Capture the cell that displays the provided text and extract its [x, y] central coordinate. 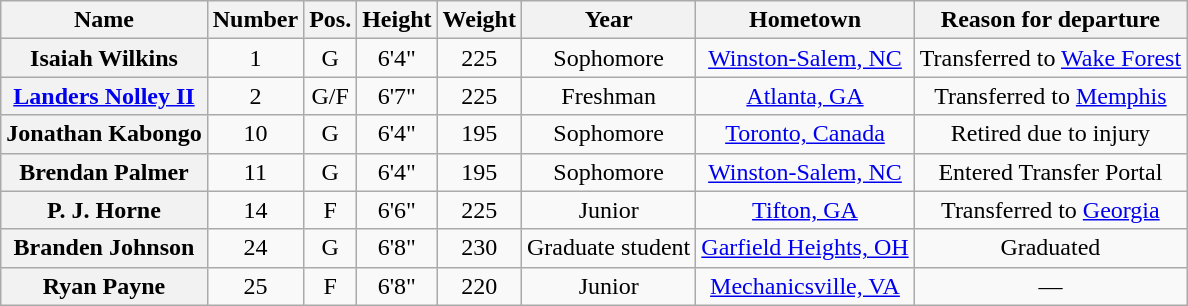
230 [479, 248]
Graduate student [608, 248]
Weight [479, 20]
Atlanta, GA [805, 96]
Hometown [805, 20]
Jonathan Kabongo [104, 134]
2 [255, 96]
Brendan Palmer [104, 172]
Graduated [1050, 248]
220 [479, 286]
14 [255, 210]
6'7" [397, 96]
Mechanicsville, VA [805, 286]
Transferred to Memphis [1050, 96]
Year [608, 20]
Isaiah Wilkins [104, 58]
11 [255, 172]
G/F [330, 96]
Pos. [330, 20]
Number [255, 20]
6'6" [397, 210]
P. J. Horne [104, 210]
Tifton, GA [805, 210]
24 [255, 248]
Entered Transfer Portal [1050, 172]
Height [397, 20]
Freshman [608, 96]
Name [104, 20]
1 [255, 58]
— [1050, 286]
Branden Johnson [104, 248]
10 [255, 134]
Retired due to injury [1050, 134]
Reason for departure [1050, 20]
Garfield Heights, OH [805, 248]
Transferred to Wake Forest [1050, 58]
25 [255, 286]
Transferred to Georgia [1050, 210]
Landers Nolley II [104, 96]
Toronto, Canada [805, 134]
Ryan Payne [104, 286]
